Capture the cell that displays the provided text and extract its [X, Y] central coordinate. 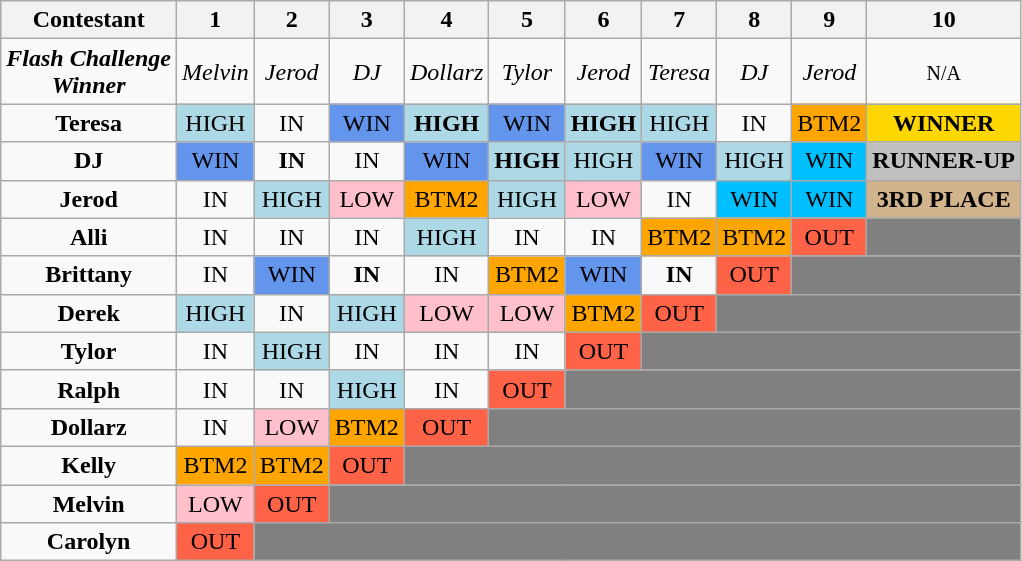
Carolyn [89, 542]
Kelly [89, 465]
RUNNER-UP [944, 161]
6 [603, 20]
8 [754, 20]
Contestant [89, 20]
Alli [89, 237]
4 [446, 20]
Brittany [89, 275]
2 [292, 20]
3 [366, 20]
9 [830, 20]
7 [680, 20]
5 [527, 20]
WINNER [944, 123]
1 [216, 20]
Flash ChallengeWinner [89, 72]
Ralph [89, 389]
Derek [89, 313]
3RD PLACE [944, 199]
N/A [944, 72]
10 [944, 20]
